Extract the [x, y] coordinate from the center of the cell holding the provided text.  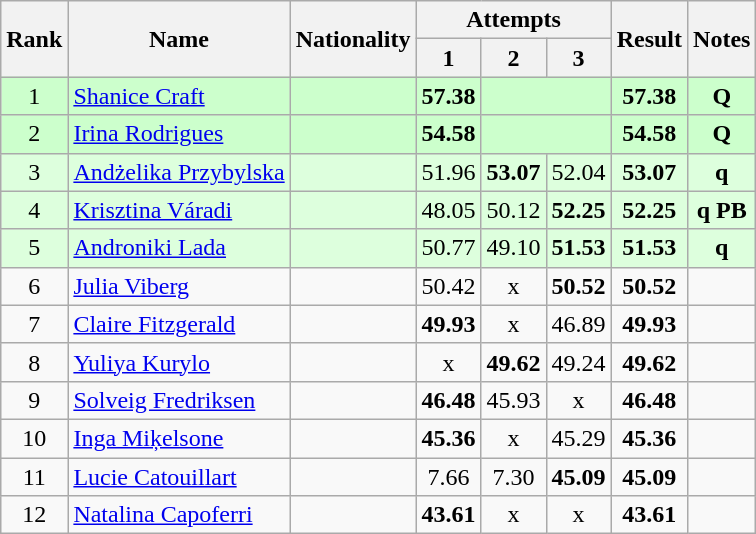
Claire Fitzgerald [179, 324]
49.24 [578, 362]
Natalina Capoferri [179, 515]
11 [34, 477]
Andżelika Przybylska [179, 172]
Result [649, 39]
Shanice Craft [179, 96]
51.96 [448, 172]
7 [34, 324]
6 [34, 286]
Rank [34, 39]
46.89 [578, 324]
Nationality [353, 39]
48.05 [448, 210]
Notes [722, 39]
Julia Viberg [179, 286]
Solveig Fredriksen [179, 400]
Krisztina Váradi [179, 210]
Irina Rodrigues [179, 134]
9 [34, 400]
5 [34, 248]
Inga Miķelsone [179, 438]
q PB [722, 210]
Lucie Catouillart [179, 477]
Androniki Lada [179, 248]
Yuliya Kurylo [179, 362]
50.42 [448, 286]
Attempts [514, 20]
49.10 [514, 248]
50.77 [448, 248]
12 [34, 515]
45.29 [578, 438]
4 [34, 210]
50.12 [514, 210]
52.04 [578, 172]
45.93 [514, 400]
10 [34, 438]
7.30 [514, 477]
Name [179, 39]
7.66 [448, 477]
8 [34, 362]
